Provide the (x, y) coordinate of the cell's center where the given text is located.  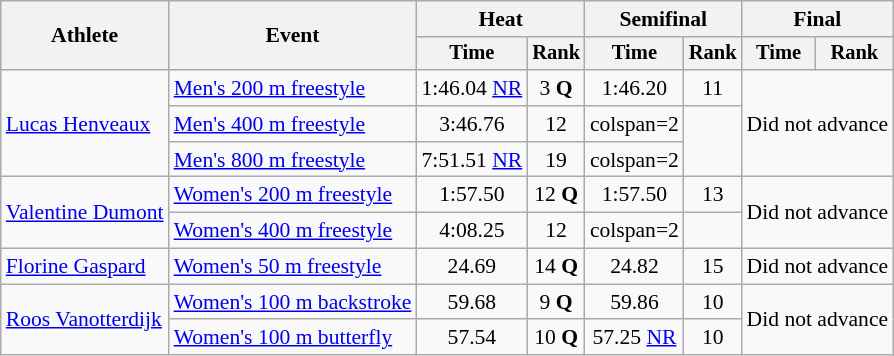
24.82 (634, 267)
Florine Gaspard (85, 267)
1:46.04 NR (472, 88)
4:08.25 (472, 231)
Men's 200 m freestyle (293, 88)
59.68 (472, 302)
Women's 100 m backstroke (293, 302)
Women's 400 m freestyle (293, 231)
Lucas Henveaux (85, 124)
14 Q (556, 267)
Heat (500, 19)
13 (713, 195)
57.54 (472, 338)
59.86 (634, 302)
3:46.76 (472, 124)
Final (818, 19)
Event (293, 36)
15 (713, 267)
24.69 (472, 267)
Men's 400 m freestyle (293, 124)
Semifinal (664, 19)
9 Q (556, 302)
19 (556, 160)
57.25 NR (634, 338)
Valentine Dumont (85, 212)
Women's 200 m freestyle (293, 195)
7:51.51 NR (472, 160)
12 Q (556, 195)
Roos Vanotterdijk (85, 320)
Women's 50 m freestyle (293, 267)
11 (713, 88)
Men's 800 m freestyle (293, 160)
Athlete (85, 36)
3 Q (556, 88)
Women's 100 m butterfly (293, 338)
1:46.20 (634, 88)
10 Q (556, 338)
